Detect which cell encompasses the target text, then output its (X, Y) center coordinate. 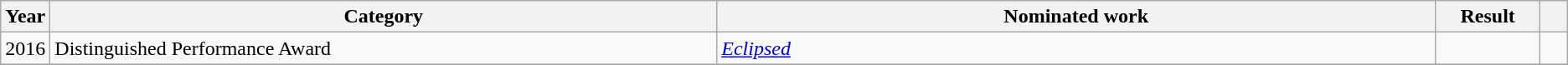
Distinguished Performance Award (384, 48)
Eclipsed (1076, 48)
Category (384, 17)
Result (1488, 17)
Year (25, 17)
2016 (25, 48)
Nominated work (1076, 17)
